Pinpoint the cell where the given text exists, returning its (x, y) midpoint coordinate. 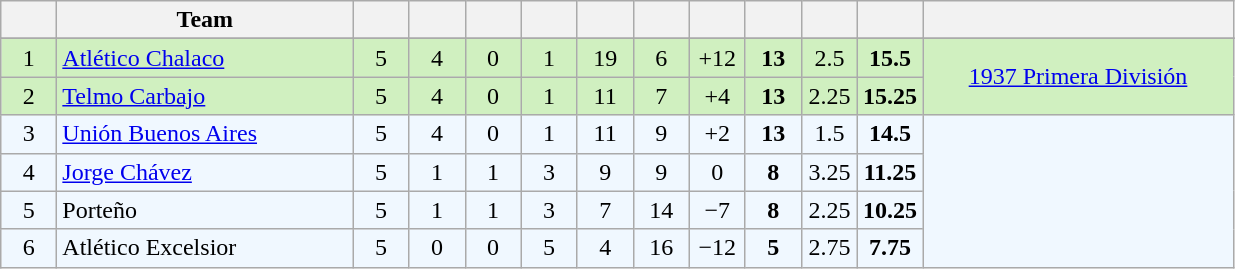
−7 (717, 210)
15.5 (890, 58)
3.25 (829, 172)
11.25 (890, 172)
+12 (717, 58)
Porteño (205, 210)
Team (205, 20)
16 (661, 248)
Telmo Carbajo (205, 96)
Atlético Chalaco (205, 58)
−12 (717, 248)
10.25 (890, 210)
14.5 (890, 134)
2.5 (829, 58)
14 (661, 210)
Atlético Excelsior (205, 248)
+2 (717, 134)
2 (29, 96)
1937 Primera División (1078, 77)
+4 (717, 96)
1.5 (829, 134)
19 (605, 58)
Jorge Chávez (205, 172)
2.75 (829, 248)
Unión Buenos Aires (205, 134)
15.25 (890, 96)
7.75 (890, 248)
